Pinpoint the cell where the given text exists, returning its (X, Y) midpoint coordinate. 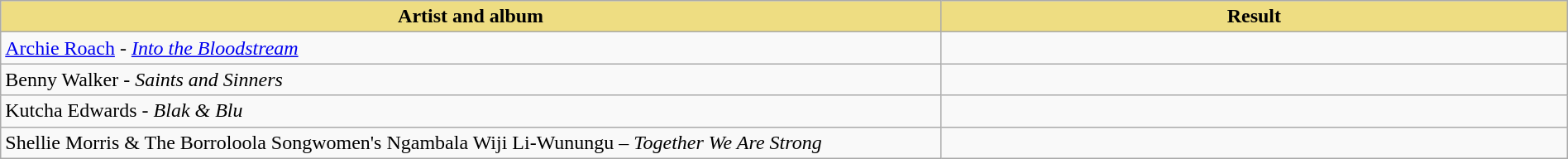
Artist and album (471, 17)
Benny Walker - Saints and Sinners (471, 79)
Shellie Morris & The Borroloola Songwomen's Ngambala Wiji Li-Wunungu – Together We Are Strong (471, 142)
Archie Roach - Into the Bloodstream (471, 48)
Result (1254, 17)
Kutcha Edwards - Blak & Blu (471, 111)
